For the text-containing cell, return its midpoint in [x, y] coordinate format. 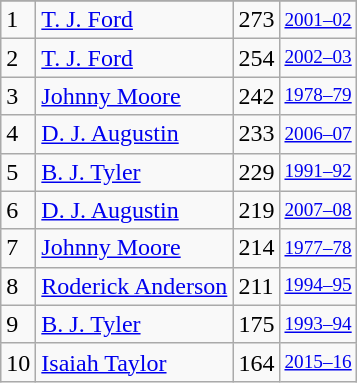
164 [256, 362]
214 [256, 248]
10 [18, 362]
2001–02 [318, 20]
3 [18, 96]
211 [256, 286]
1 [18, 20]
254 [256, 58]
1993–94 [318, 324]
4 [18, 134]
2002–03 [318, 58]
229 [256, 172]
273 [256, 20]
2007–08 [318, 210]
7 [18, 248]
1994–95 [318, 286]
Roderick Anderson [134, 286]
9 [18, 324]
242 [256, 96]
5 [18, 172]
175 [256, 324]
1991–92 [318, 172]
2 [18, 58]
6 [18, 210]
219 [256, 210]
233 [256, 134]
8 [18, 286]
1978–79 [318, 96]
1977–78 [318, 248]
2006–07 [318, 134]
Isaiah Taylor [134, 362]
2015–16 [318, 362]
